Return the (X, Y) coordinate for the center point of the cell that contains the specified text.  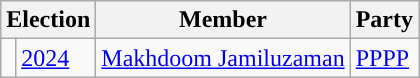
Member (223, 20)
2024 (56, 58)
PPPP (384, 58)
Election (48, 20)
Makhdoom Jamiluzaman (223, 58)
Party (384, 20)
